Pinpoint the cell where the given text exists, returning its [X, Y] midpoint coordinate. 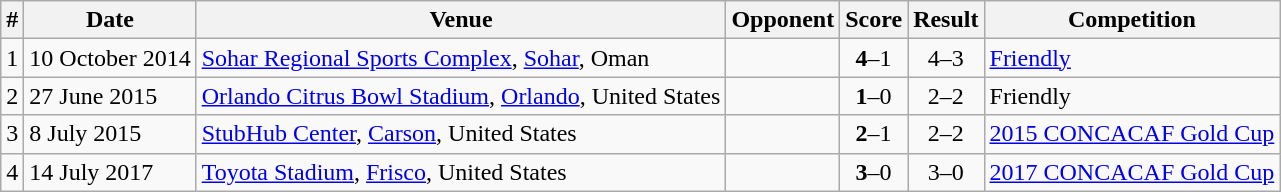
2017 CONCACAF Gold Cup [1132, 172]
Orlando Citrus Bowl Stadium, Orlando, United States [461, 96]
4–3 [946, 58]
Sohar Regional Sports Complex, Sohar, Oman [461, 58]
Competition [1132, 20]
10 October 2014 [110, 58]
Date [110, 20]
2015 CONCACAF Gold Cup [1132, 134]
# [12, 20]
4 [12, 172]
2–1 [874, 134]
27 June 2015 [110, 96]
4–1 [874, 58]
1–0 [874, 96]
Venue [461, 20]
Result [946, 20]
Score [874, 20]
3 [12, 134]
2 [12, 96]
1 [12, 58]
Toyota Stadium, Frisco, United States [461, 172]
Opponent [783, 20]
8 July 2015 [110, 134]
StubHub Center, Carson, United States [461, 134]
14 July 2017 [110, 172]
